Return (X, Y) of the center of cell containing provided text 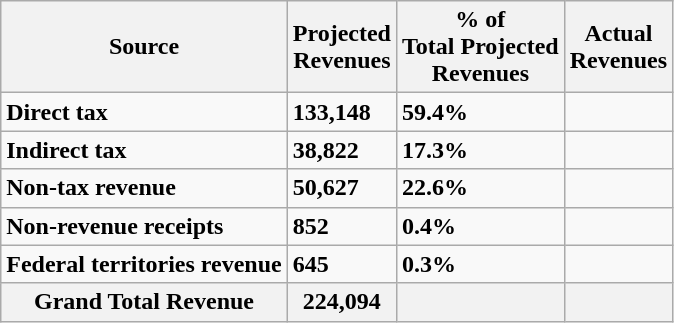
Source (144, 47)
59.4% (480, 112)
0.4% (480, 226)
% of Total ProjectedRevenues (480, 47)
852 (342, 226)
ActualRevenues (618, 47)
Non-revenue receipts (144, 226)
133,148 (342, 112)
Indirect tax (144, 150)
38,822 (342, 150)
17.3% (480, 150)
Federal territories revenue (144, 264)
Non-tax revenue (144, 188)
645 (342, 264)
0.3% (480, 264)
22.6% (480, 188)
Direct tax (144, 112)
224,094 (342, 302)
Grand Total Revenue (144, 302)
ProjectedRevenues (342, 47)
50,627 (342, 188)
